Output the [x, y] coordinate of the center of the cell containing the given text.  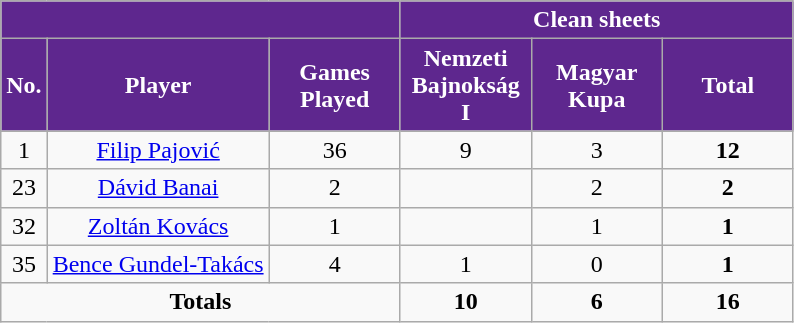
10 [466, 302]
35 [24, 264]
No. [24, 85]
4 [334, 264]
Magyar Kupa [596, 85]
32 [24, 226]
23 [24, 188]
12 [728, 150]
9 [466, 150]
Total [728, 85]
Dávid Banai [158, 188]
36 [334, 150]
Nemzeti Bajnokság I [466, 85]
3 [596, 150]
Bence Gundel-Takács [158, 264]
Player [158, 85]
Totals [200, 302]
Filip Pajović [158, 150]
6 [596, 302]
Clean sheets [596, 20]
Zoltán Kovács [158, 226]
0 [596, 264]
16 [728, 302]
Games Played [334, 85]
